From the cell containing the given text, extract its center point as [x, y] coordinate. 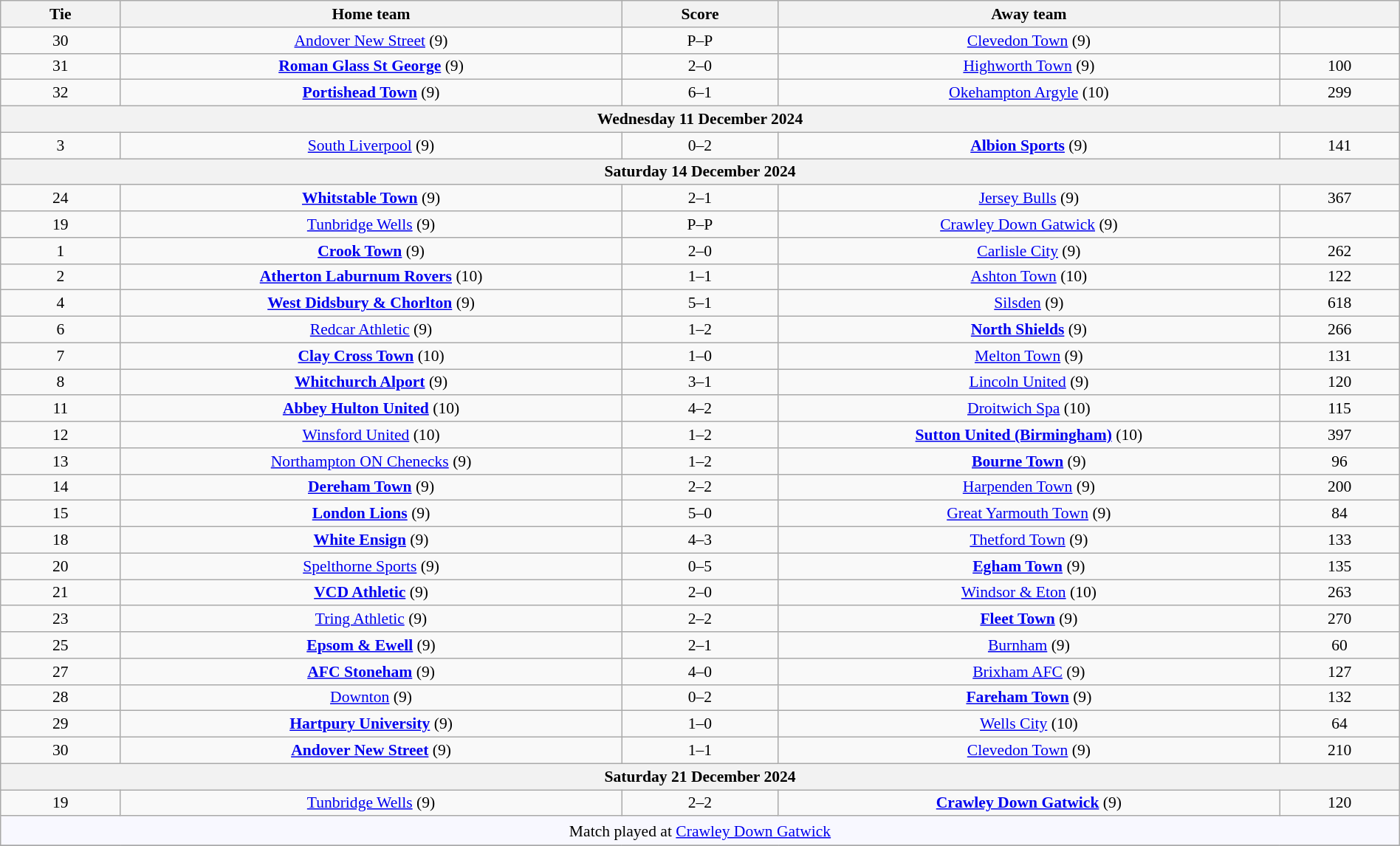
Windsor & Eton (10) [1029, 593]
Spelthorne Sports (9) [371, 566]
Okehampton Argyle (10) [1029, 93]
Jersey Bulls (9) [1029, 199]
263 [1339, 593]
6 [61, 330]
127 [1339, 672]
Thetford Town (9) [1029, 540]
28 [61, 698]
4–2 [700, 409]
299 [1339, 93]
Melton Town (9) [1029, 356]
Whitstable Town (9) [371, 199]
Whitchurch Alport (9) [371, 382]
3 [61, 145]
11 [61, 409]
Albion Sports (9) [1029, 145]
84 [1339, 514]
13 [61, 461]
1 [61, 251]
South Liverpool (9) [371, 145]
20 [61, 566]
Match played at Crawley Down Gatwick [700, 831]
Great Yarmouth Town (9) [1029, 514]
Saturday 21 December 2024 [700, 777]
Home team [371, 14]
5–1 [700, 303]
100 [1339, 66]
14 [61, 487]
618 [1339, 303]
Northampton ON Chenecks (9) [371, 461]
64 [1339, 724]
Hartpury University (9) [371, 724]
266 [1339, 330]
60 [1339, 645]
27 [61, 672]
Lincoln United (9) [1029, 382]
Portishead Town (9) [371, 93]
Wednesday 11 December 2024 [700, 120]
29 [61, 724]
Sutton United (Birmingham) (10) [1029, 435]
Winsford United (10) [371, 435]
4 [61, 303]
8 [61, 382]
31 [61, 66]
Away team [1029, 14]
210 [1339, 751]
Burnham (9) [1029, 645]
5–0 [700, 514]
23 [61, 619]
12 [61, 435]
Droitwich Spa (10) [1029, 409]
Crook Town (9) [371, 251]
141 [1339, 145]
135 [1339, 566]
32 [61, 93]
200 [1339, 487]
2 [61, 277]
Score [700, 14]
Ashton Town (10) [1029, 277]
133 [1339, 540]
Tie [61, 14]
Wells City (10) [1029, 724]
AFC Stoneham (9) [371, 672]
Epsom & Ewell (9) [371, 645]
0–5 [700, 566]
North Shields (9) [1029, 330]
Egham Town (9) [1029, 566]
4–0 [700, 672]
London Lions (9) [371, 514]
4–3 [700, 540]
West Didsbury & Chorlton (9) [371, 303]
18 [61, 540]
Carlisle City (9) [1029, 251]
Dereham Town (9) [371, 487]
Fareham Town (9) [1029, 698]
7 [61, 356]
96 [1339, 461]
VCD Athletic (9) [371, 593]
Fleet Town (9) [1029, 619]
Saturday 14 December 2024 [700, 172]
367 [1339, 199]
Tring Athletic (9) [371, 619]
Atherton Laburnum Rovers (10) [371, 277]
Abbey Hulton United (10) [371, 409]
25 [61, 645]
6–1 [700, 93]
Roman Glass St George (9) [371, 66]
397 [1339, 435]
262 [1339, 251]
White Ensign (9) [371, 540]
Clay Cross Town (10) [371, 356]
21 [61, 593]
15 [61, 514]
122 [1339, 277]
Redcar Athletic (9) [371, 330]
Highworth Town (9) [1029, 66]
Harpenden Town (9) [1029, 487]
Bourne Town (9) [1029, 461]
3–1 [700, 382]
Silsden (9) [1029, 303]
132 [1339, 698]
Brixham AFC (9) [1029, 672]
Downton (9) [371, 698]
131 [1339, 356]
24 [61, 199]
115 [1339, 409]
270 [1339, 619]
